Scan for the cell matching the given text and deliver its [X, Y] coordinate at center. 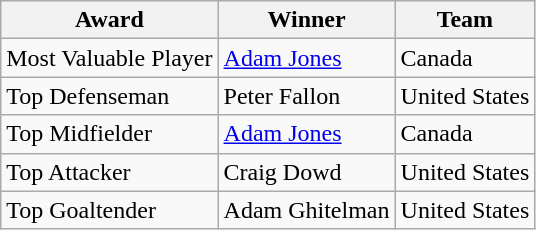
Team [465, 20]
Most Valuable Player [110, 58]
Craig Dowd [306, 172]
Adam Ghitelman [306, 210]
Top Goaltender [110, 210]
Award [110, 20]
Top Midfielder [110, 134]
Peter Fallon [306, 96]
Top Attacker [110, 172]
Winner [306, 20]
Top Defenseman [110, 96]
